Return the [x, y] coordinate for the center point of the cell that contains the specified text.  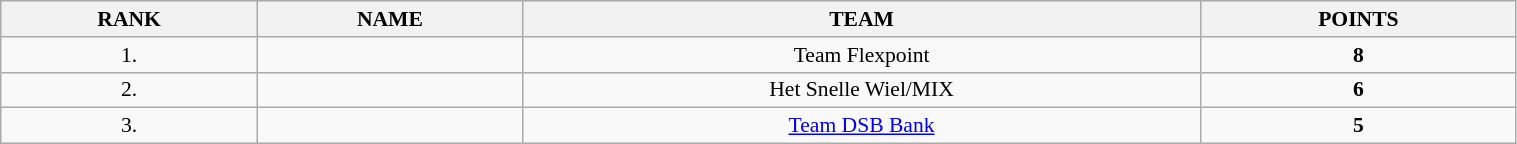
POINTS [1358, 19]
NAME [390, 19]
5 [1358, 126]
6 [1358, 90]
Team Flexpoint [861, 55]
2. [130, 90]
8 [1358, 55]
TEAM [861, 19]
1. [130, 55]
Het Snelle Wiel/MIX [861, 90]
Team DSB Bank [861, 126]
RANK [130, 19]
3. [130, 126]
